Determine the (x, y) coordinate at the center of the cell enclosing the given text.  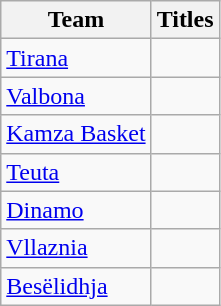
Tirana (76, 58)
Kamza Basket (76, 134)
Dinamo (76, 210)
Titles (185, 20)
Team (76, 20)
Besëlidhja (76, 286)
Vllaznia (76, 248)
Teuta (76, 172)
Valbona (76, 96)
